Extract the (x, y) coordinate from the center of the cell holding the provided text.  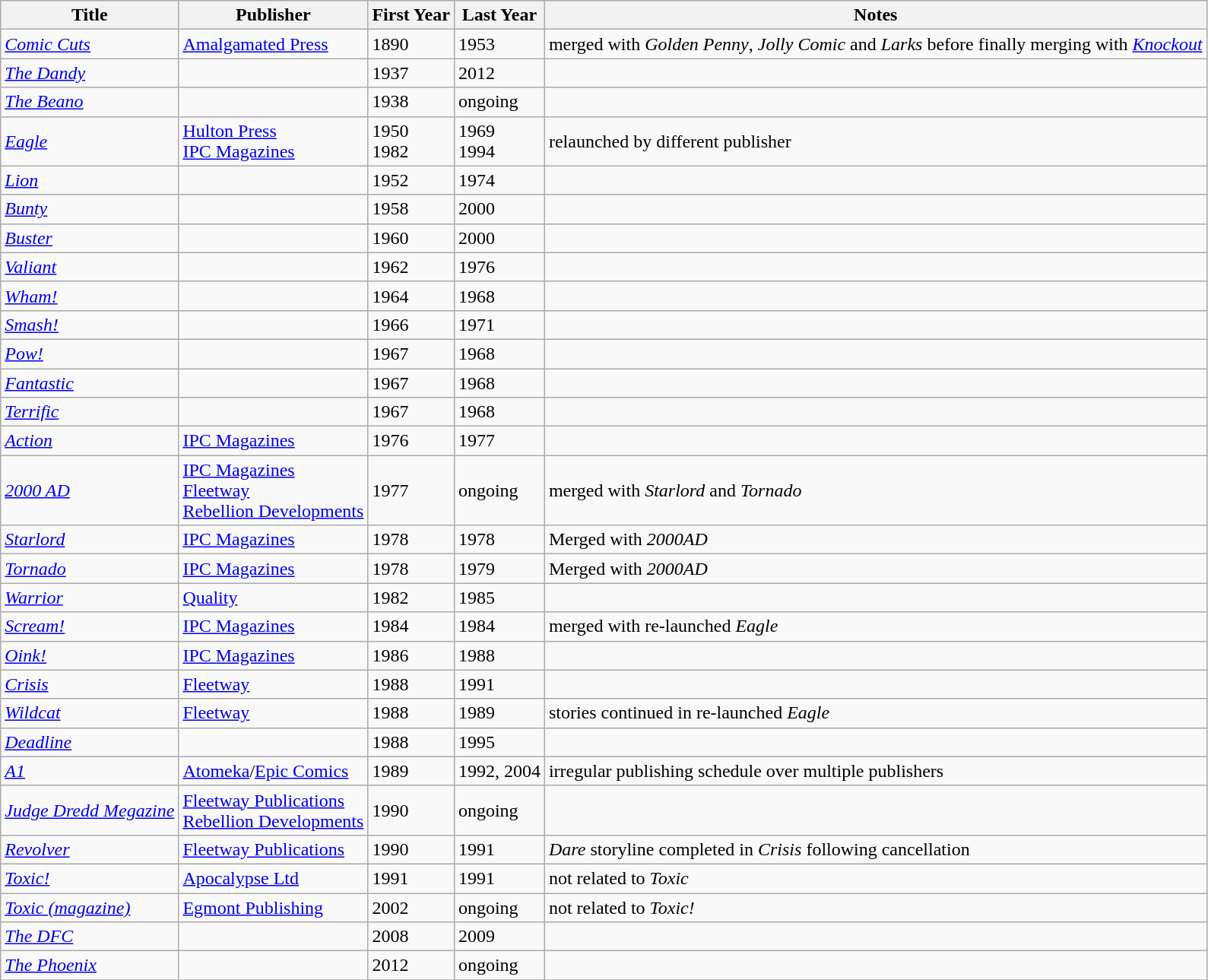
1958 (411, 209)
2009 (499, 937)
Scream! (90, 626)
Bunty (90, 209)
Hulton PressIPC Magazines (274, 141)
Wildcat (90, 713)
Fleetway PublicationsRebellion Developments (274, 810)
1985 (499, 598)
not related to Toxic (876, 878)
1952 (411, 180)
Fantastic (90, 382)
19501982 (411, 141)
Publisher (274, 15)
1982 (411, 598)
Atomeka/Epic Comics (274, 771)
1974 (499, 180)
Valiant (90, 267)
not related to Toxic! (876, 907)
1995 (499, 742)
Fleetway Publications (274, 849)
Crisis (90, 684)
stories continued in re-launched Eagle (876, 713)
1966 (411, 325)
1960 (411, 238)
Quality (274, 598)
Amalgamated Press (274, 44)
1937 (411, 73)
Oink! (90, 655)
2000 AD (90, 490)
2002 (411, 907)
2008 (411, 937)
Pow! (90, 354)
Deadline (90, 742)
Terrific (90, 412)
Tornado (90, 569)
First Year (411, 15)
Last Year (499, 15)
1971 (499, 325)
Dare storyline completed in Crisis following cancellation (876, 849)
IPC MagazinesFleetwayRebellion Developments (274, 490)
merged with Golden Penny, Jolly Comic and Larks before finally merging with Knockout (876, 44)
1890 (411, 44)
The Dandy (90, 73)
The DFC (90, 937)
Starlord (90, 540)
The Phoenix (90, 966)
merged with Starlord and Tornado (876, 490)
19691994 (499, 141)
Buster (90, 238)
irregular publishing schedule over multiple publishers (876, 771)
Toxic! (90, 878)
Warrior (90, 598)
Notes (876, 15)
Toxic (magazine) (90, 907)
merged with re-launched Eagle (876, 626)
Smash! (90, 325)
Apocalypse Ltd (274, 878)
1964 (411, 296)
Wham! (90, 296)
Comic Cuts (90, 44)
Egmont Publishing (274, 907)
A1 (90, 771)
Lion (90, 180)
Judge Dredd Megazine (90, 810)
1962 (411, 267)
1938 (411, 102)
The Beano (90, 102)
1992, 2004 (499, 771)
Action (90, 441)
1986 (411, 655)
relaunched by different publisher (876, 141)
Eagle (90, 141)
1979 (499, 569)
Title (90, 15)
1953 (499, 44)
Revolver (90, 849)
